Search for the cell housing the specified text and yield its (x, y) center coordinate. 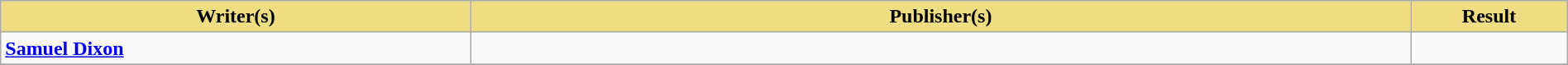
Writer(s) (236, 17)
Samuel Dixon (236, 48)
Publisher(s) (941, 17)
Result (1489, 17)
